Detect which cell encompasses the target text, then output its (x, y) center coordinate. 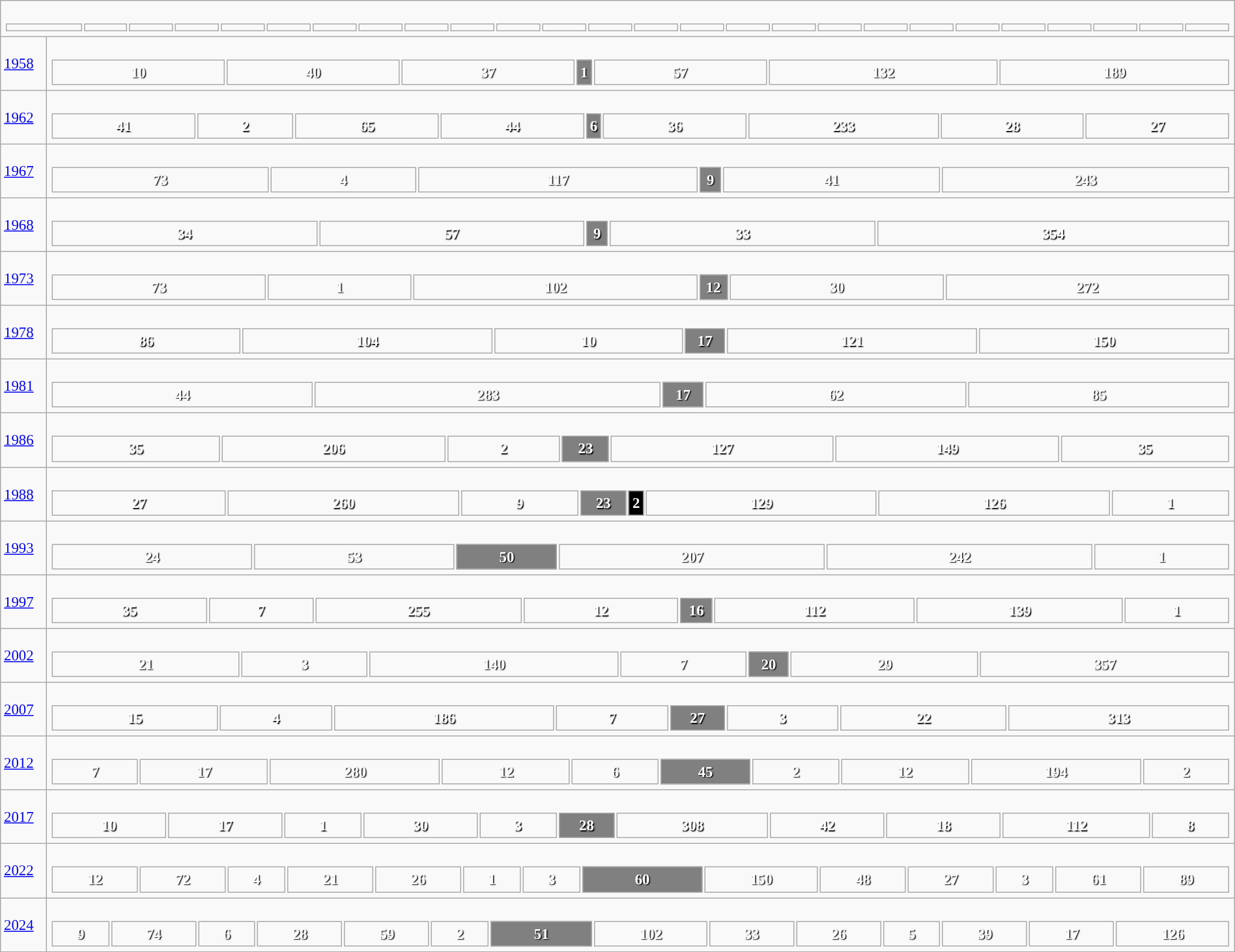
354 (1053, 233)
280 (356, 772)
45 (706, 772)
86 104 10 17 121 150 (640, 332)
53 (354, 556)
2024 (23, 925)
2007 (23, 710)
10 17 1 30 3 28 308 42 18 112 8 (640, 817)
35 7 255 12 16 112 139 1 (640, 602)
233 (844, 126)
129 (761, 503)
61 (1098, 879)
1968 (23, 225)
41 2 65 44 6 36 233 28 27 (640, 117)
194 (1057, 772)
7 17 280 12 6 45 2 12 194 2 (640, 763)
149 (947, 449)
8 (1191, 826)
313 (1119, 718)
89 (1186, 879)
1958 (23, 64)
1993 (23, 548)
121 (852, 341)
86 (146, 341)
16 (696, 611)
20 (769, 664)
139 (1019, 611)
5 (912, 934)
1978 (23, 332)
206 (334, 449)
29 (885, 664)
50 (507, 556)
21 3 140 7 20 29 357 (640, 655)
1962 (23, 117)
60 (642, 879)
283 (487, 395)
242 (959, 556)
1988 (23, 494)
48 (863, 879)
27 260 9 23 2 129 126 1 (640, 494)
35 206 2 23 127 149 35 (640, 440)
357 (1105, 664)
42 (827, 826)
34 (185, 233)
186 (444, 718)
243 (1085, 180)
40 (313, 72)
12 72 4 21 26 1 3 60 150 48 27 3 61 89 (640, 871)
1973 (23, 279)
34 57 9 33 354 (640, 225)
15 (135, 718)
255 (418, 611)
104 (367, 341)
2002 (23, 655)
72 (182, 879)
207 (692, 556)
1967 (23, 171)
9 74 6 28 59 2 51 102 33 26 5 39 17 126 (640, 925)
1986 (23, 440)
51 (541, 934)
44 283 17 62 85 (640, 387)
85 (1098, 395)
74 (154, 934)
18 (943, 826)
127 (723, 449)
1981 (23, 387)
2012 (23, 763)
2017 (23, 817)
10 40 37 1 57 132 189 (640, 64)
24 53 50 207 242 1 (640, 548)
2022 (23, 871)
65 (367, 126)
260 (344, 503)
140 (494, 664)
37 (487, 72)
189 (1114, 72)
132 (883, 72)
73 4 117 9 41 243 (640, 171)
62 (836, 395)
36 (675, 126)
15 4 186 7 27 3 22 313 (640, 710)
39 (985, 934)
73 1 102 12 30 272 (640, 279)
1997 (23, 602)
22 (924, 718)
117 (558, 180)
308 (692, 826)
272 (1087, 288)
59 (387, 934)
24 (152, 556)
